Provide the [x, y] coordinate of the cell's center where the given text is located.  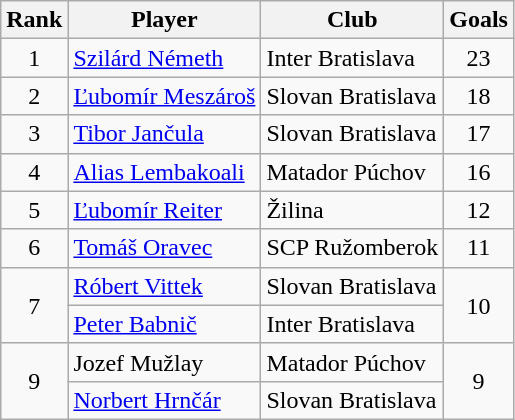
SCP Ružomberok [352, 248]
10 [479, 305]
23 [479, 58]
2 [34, 96]
11 [479, 248]
Rank [34, 20]
6 [34, 248]
Róbert Vittek [164, 286]
1 [34, 58]
12 [479, 210]
4 [34, 172]
Norbert Hrnčár [164, 400]
Žilina [352, 210]
Tibor Jančula [164, 134]
Player [164, 20]
Alias Lembakoali [164, 172]
Club [352, 20]
16 [479, 172]
5 [34, 210]
Tomáš Oravec [164, 248]
Jozef Mužlay [164, 362]
Peter Babnič [164, 324]
Ľubomír Meszároš [164, 96]
7 [34, 305]
Ľubomír Reiter [164, 210]
Goals [479, 20]
3 [34, 134]
17 [479, 134]
Szilárd Németh [164, 58]
18 [479, 96]
